Provide the [X, Y] coordinate of the cell's center where the given text is located.  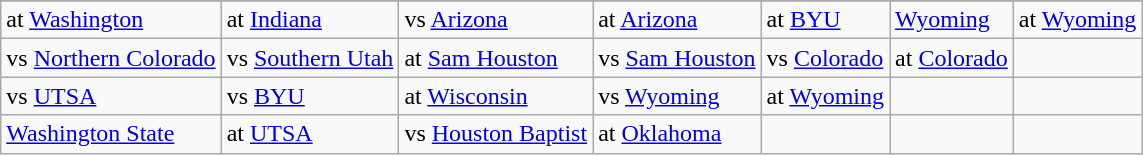
at Colorado [952, 58]
at BYU [826, 20]
at UTSA [310, 134]
vs UTSA [111, 96]
vs BYU [310, 96]
at Wisconsin [496, 96]
at Oklahoma [677, 134]
Wyoming [952, 20]
vs Wyoming [677, 96]
at Washington [111, 20]
at Indiana [310, 20]
vs Southern Utah [310, 58]
vs Sam Houston [677, 58]
vs Houston Baptist [496, 134]
vs Arizona [496, 20]
at Arizona [677, 20]
at Sam Houston [496, 58]
Washington State [111, 134]
vs Northern Colorado [111, 58]
vs Colorado [826, 58]
